Provide the [X, Y] coordinate of the cell's center where the given text is located.  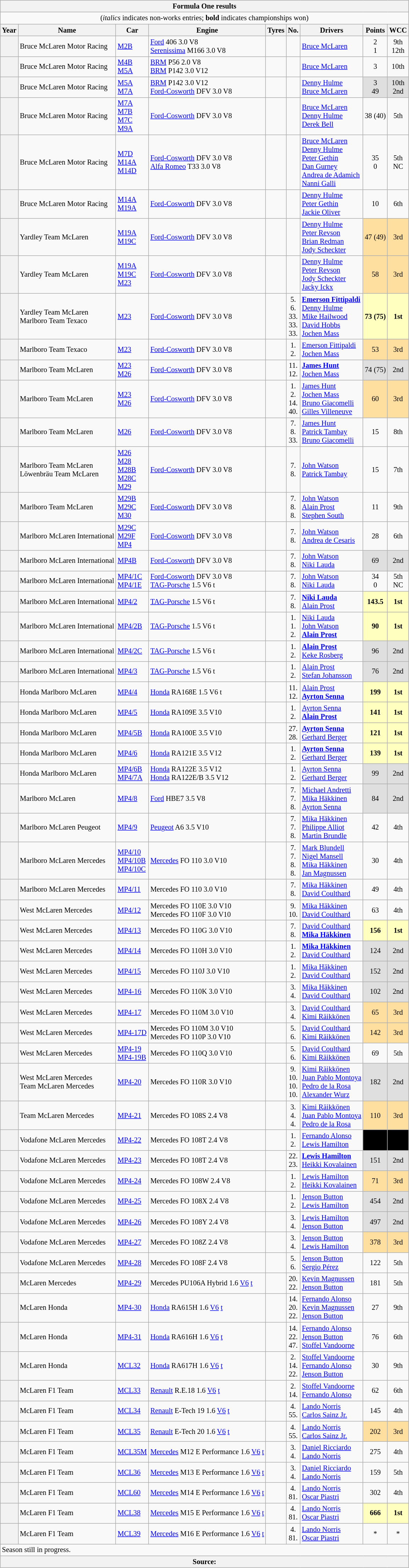
MP4/11 [132, 890]
MCL60 [132, 1493]
McLaren Mercedes [67, 1283]
MCL36 [132, 1472]
182 [375, 1082]
Michael Andretti Mika Häkkinen Ayrton Senna [332, 798]
Ford-Cosworth DFV 3.0 V8Alfa Romeo T33 3.0 V8 [207, 162]
Emerson Fittipaldi Jochen Mass [332, 349]
151 [375, 1160]
Stoffel Vandoorne Fernando Alonso Jenson Button [332, 1366]
20.22. [293, 1283]
Marlboro McLaren Peugeot [67, 827]
Renault E-Tech 20 1.6 V6 t [207, 1431]
Alain Prost Keke Rosberg [332, 651]
Formula One results [204, 6]
M29BM29CM30 [132, 507]
202 [375, 1431]
14.22.47. [293, 1337]
58 [375, 275]
Mercedes FO 108S 2.4 V8 [207, 1115]
Mercedes FO 108X 2.4 V8 [207, 1201]
666 [375, 1513]
Bruce McLaren Denny Hulme Peter Gethin Dan Gurney Andrea de Adamich Nanni Galli [332, 162]
MP4-30 [132, 1308]
M7AM7BM7CM9A [132, 116]
Denny Hulme Peter Gethin Jackie Oliver [332, 204]
110 [375, 1115]
Mercedes FO 110M 3.0 V10 [207, 1012]
22.23. [293, 1160]
MP4-19MP4-19B [132, 1053]
M7DM14AM14D [132, 162]
MP4/4 [132, 692]
Car [132, 30]
349 [375, 87]
60 [375, 399]
Denny Hulme Bruce McLaren [332, 87]
Marlboro Team Texaco [67, 349]
MP4/9 [132, 827]
10th2nd [398, 87]
Drivers [332, 30]
MP4/6BMP4/7A [132, 774]
2.14. [293, 1390]
Honda RA617H 1.6 V6 t [207, 1366]
Mercedes M13 E Performance 1.6 V6 t [207, 1472]
BRM P56 2.0 V8BRM P142 3.0 V12 [207, 67]
MP4-22 [132, 1140]
Ford HBE7 3.5 V8 [207, 798]
M4BM5A [132, 67]
Marlboro Team McLaren Löwenbräu Team McLaren [67, 470]
Engine [207, 30]
65 [375, 1012]
MP4-28 [132, 1263]
99 [375, 774]
Mercedes FO 110M 3.0 V10Mercedes FO 110P 3.0 V10 [207, 1033]
MP4-20 [132, 1082]
7.8.33. [293, 432]
Bruce McLaren Denny Hulme Derek Bell [332, 116]
Kimi Räikkönen Juan Pablo Montoya Pedro de la Rosa [332, 1115]
MP4/3 [132, 671]
Honda RA122E 3.5 V12Honda RA122E/B 3.5 V12 [207, 774]
Jenson Button Sergio Pérez [332, 1263]
38 (40) [375, 116]
MP4/2B [132, 626]
53 [375, 349]
Mercedes FO 110J 3.0 V10 [207, 971]
Honda RA109E 3.5 V10 [207, 712]
142 [375, 1033]
MCL34 [132, 1411]
181 [375, 1283]
1.2.14.40. [293, 399]
MCL33 [132, 1390]
145 [375, 1411]
M19AM19C [132, 237]
Points [375, 30]
63 [375, 910]
454 [375, 1201]
62 [375, 1390]
Stoffel Vandoorne Fernando Alonso [332, 1390]
302 [375, 1493]
Alain Prost Ayrton Senna [332, 692]
M19AM19CM23 [132, 275]
James Hunt Jochen Mass Bruno Giacomelli Gilles Villeneuve [332, 399]
47 (49) [375, 237]
27 [375, 1308]
MP4-29 [132, 1283]
MP4/12 [132, 910]
Renault R.E.18 1.6 V6 t [207, 1390]
7.8.8. [293, 507]
Ford 406 3.0 V8Serenissima M166 3.0 V8 [207, 46]
21 [375, 46]
Ford-Cosworth DFV 3.0 V8TAG-Porsche 1.5 V6 t [207, 581]
121 [375, 733]
West McLaren Mercedes Team McLaren Mercedes [67, 1082]
1.1.2. [293, 626]
MCL38 [132, 1513]
7.7.8.8. [293, 860]
Denny Hulme Peter Revson Brian Redman Jody Scheckter [332, 237]
27.28. [293, 733]
49 [375, 890]
MP4-24 [132, 1181]
MP4/14 [132, 951]
Mercedes FO 110K 3.0 V10 [207, 992]
MP4/10MP4/10BMP4/10C [132, 860]
BRM P142 3.0 V12Ford-Cosworth DFV 3.0 V8 [207, 87]
David Coulthard Mika Häkkinen [332, 930]
Emerson Fittipaldi Denny Hulme Mike Hailwood David Hobbs Jochen Mass [332, 316]
MP4-23 [132, 1160]
Mercedes FO 108Y 2.4 V8 [207, 1222]
Mark Blundell Nigel Mansell Mika Häkkinen Jan Magnussen [332, 860]
Tyres [276, 30]
9.10. [293, 910]
Ayrton Senna Alain Prost [332, 712]
Mercedes FO 110E 3.0 V10Mercedes FO 110F 3.0 V10 [207, 910]
Alain Prost Stefan Johansson [332, 671]
James Hunt Patrick Tambay Bruno Giacomelli [332, 432]
7th [398, 470]
Mercedes FO 110Q 3.0 V10 [207, 1053]
497 [375, 1222]
Mercedes FO 110R 3.0 V10 [207, 1082]
M2B [132, 46]
MCL32 [132, 1366]
5.6.33.33.33. [293, 316]
8th [398, 432]
Year [9, 30]
96 [375, 651]
MP4/2 [132, 602]
Mercedes M15 E Performance 1.6 V6 t [207, 1513]
Kimi Räikkönen Juan Pablo Montoya Pedro de la Rosa Alexander Wurz [332, 1082]
10 [375, 204]
Kevin Magnussen Jenson Button [332, 1283]
11 [375, 507]
90 [375, 626]
340 [375, 581]
John Watson Andrea de Cesaris [332, 536]
Mercedes FO 108Z 2.4 V8 [207, 1242]
MCL39 [132, 1534]
John Watson Patrick Tambay [332, 470]
MP4/13 [132, 930]
EX [398, 1140]
Peugeot A6 3.5 V10 [207, 827]
MP4/5B [132, 733]
275 [375, 1452]
9.10.10.10. [293, 1082]
84 [375, 798]
Lewis Hamilton Jenson Button [332, 1222]
M5AM7A [132, 87]
Denny Hulme Peter Revson Jody Scheckter Jacky Ickx [332, 275]
Mika Häkkinen Philippe Alliot Martin Brundle [332, 827]
3 [375, 67]
M26 [132, 432]
124 [375, 951]
Mercedes M14 E Performance 1.6 V6 t [207, 1493]
MP4/5 [132, 712]
0 (203) [375, 1140]
Mercedes FO 108F 2.4 V8 [207, 1263]
MP4/6 [132, 753]
MCL35M [132, 1452]
MP4-16 [132, 992]
MP4/2C [132, 651]
102 [375, 992]
MP4-17 [132, 1012]
Renault E-Tech 19 1.6 V6 t [207, 1411]
MP4-31 [132, 1337]
No. [293, 30]
Mercedes FO 110H 3.0 V10 [207, 951]
139 [375, 753]
Fernando Alonso Lewis Hamilton [332, 1140]
74 (75) [375, 370]
MP4/8 [132, 798]
10th [398, 67]
John Watson Alain Prost Stephen South [332, 507]
WCC [398, 30]
MP4-27 [132, 1242]
Mercedes M12 E Performance 1.6 V6 t [207, 1452]
156 [375, 930]
28 [375, 536]
(italics indicates non-works entries; bold indicates championships won) [204, 18]
Source: [204, 1562]
Mercedes M16 E Performance 1.6 V6 t [207, 1534]
M29CM29FMP4 [132, 536]
378 [375, 1242]
Honda RA100E 3.5 V10 [207, 733]
MP4-21 [132, 1115]
MP4-25 [132, 1201]
Fernando Alonso Jenson Button Stoffel Vandoorne [332, 1337]
Honda RA168E 1.5 V6 t [207, 692]
MP4-17D [132, 1033]
152 [375, 971]
Honda RA615H 1.6 V6 t [207, 1308]
73 (75) [375, 316]
Season still in progress. [204, 1550]
14.20.22. [293, 1308]
Honda RA616H 1.6 V6 t [207, 1337]
James Hunt Jochen Mass [332, 370]
MP4/15 [132, 971]
M14AM19A [132, 204]
Name [67, 30]
MP4/1CMP4/1E [132, 581]
199 [375, 692]
350 [375, 162]
Marlboro McLaren [67, 798]
MP4-26 [132, 1222]
2.14.22. [293, 1366]
Team McLaren Mercedes [67, 1115]
42 [375, 827]
71 [375, 1181]
159 [375, 1472]
Fernando Alonso Kevin Magnussen Jenson Button [332, 1308]
M26M28M28BM28CM29 [132, 470]
Mercedes PU106A Hybrid 1.6 V6 t [207, 1283]
MP4B [132, 561]
MCL35 [132, 1431]
Mercedes FO 110G 3.0 V10 [207, 930]
Niki Lauda John Watson Alain Prost [332, 626]
Niki Lauda Alain Prost [332, 602]
Yardley Team McLaren Marlboro Team Texaco [67, 316]
122 [375, 1263]
9th12th [398, 46]
Mercedes FO 108W 2.4 V8 [207, 1181]
Honda RA121E 3.5 V12 [207, 753]
3.4.4. [293, 1115]
143.5 [375, 602]
141 [375, 712]
